For the text-containing cell, return its midpoint in [X, Y] coordinate format. 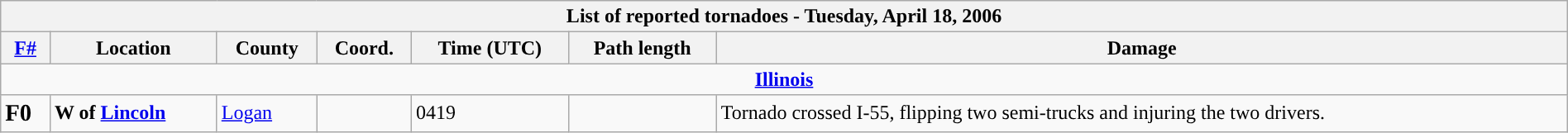
Time (UTC) [490, 48]
Illinois [784, 79]
Damage [1141, 48]
0419 [490, 113]
Logan [266, 113]
Location [133, 48]
F# [26, 48]
W of Lincoln [133, 113]
List of reported tornadoes - Tuesday, April 18, 2006 [784, 17]
Tornado crossed I-55, flipping two semi-trucks and injuring the two drivers. [1141, 113]
Coord. [364, 48]
F0 [26, 113]
Path length [642, 48]
County [266, 48]
